Search for the cell housing the specified text and yield its (x, y) center coordinate. 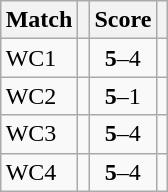
Match (39, 20)
WC3 (39, 134)
WC1 (39, 58)
Score (123, 20)
WC2 (39, 96)
WC4 (39, 172)
5–1 (123, 96)
